Scan for the cell matching the given text and deliver its (X, Y) coordinate at center. 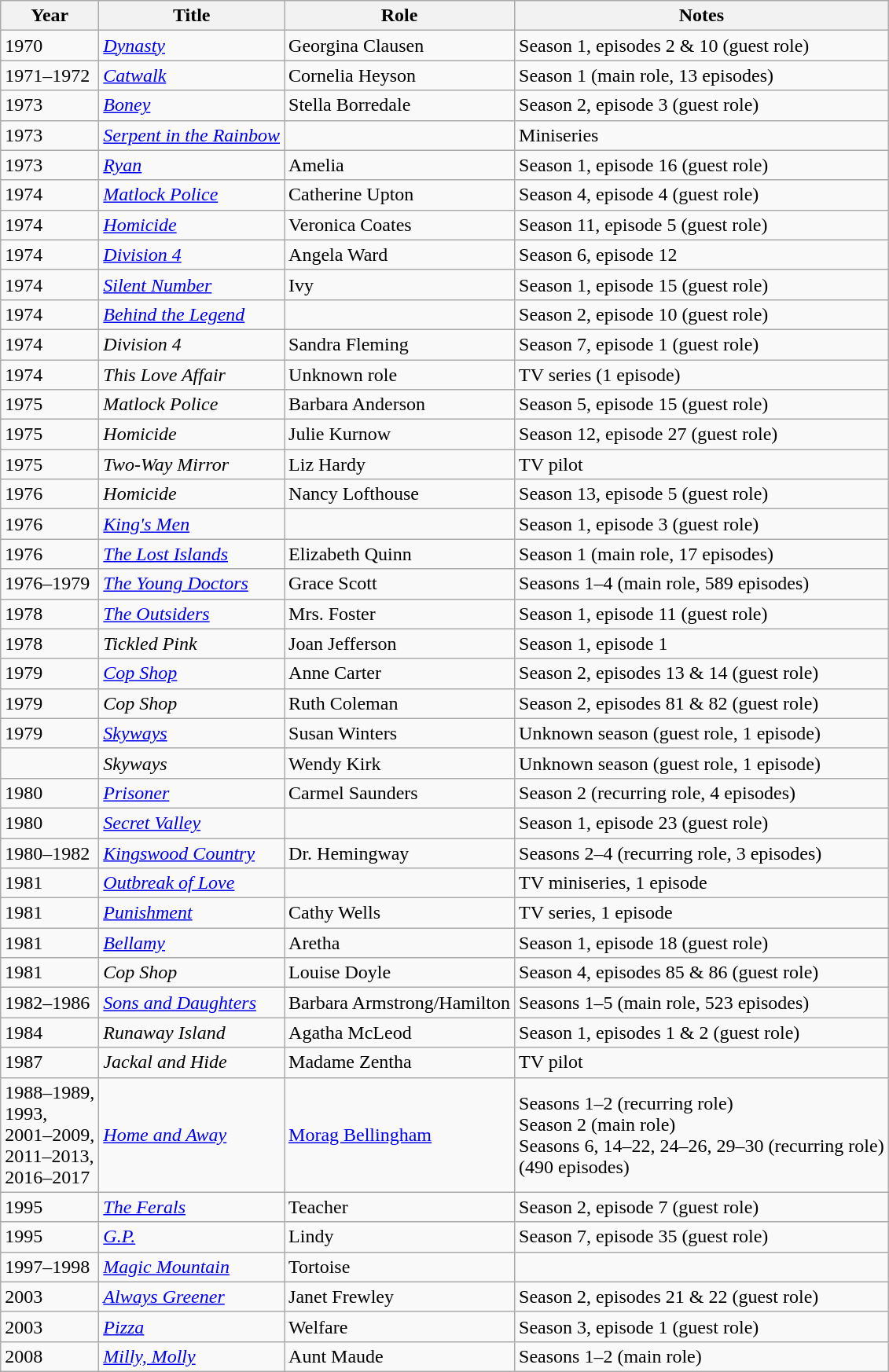
Wendy Kirk (399, 763)
Lindy (399, 1237)
Magic Mountain (192, 1267)
Sons and Daughters (192, 1003)
1980–1982 (50, 853)
Year (50, 16)
Season 3, episode 1 (guest role) (702, 1326)
Ivy (399, 284)
Seasons 2–4 (recurring role, 3 episodes) (702, 853)
Home and Away (192, 1135)
The Lost Islands (192, 554)
1988–1989,1993,2001–2009,2011–2013,2016–2017 (50, 1135)
Madame Zentha (399, 1062)
Season 6, episode 12 (702, 255)
Barbara Armstrong/Hamilton (399, 1003)
Season 2, episodes 21 & 22 (guest role) (702, 1297)
Secret Valley (192, 823)
1984 (50, 1033)
Season 7, episode 1 (guest role) (702, 344)
Mrs. Foster (399, 614)
Welfare (399, 1326)
TV series (1 episode) (702, 375)
Season 4, episodes 85 & 86 (guest role) (702, 973)
Serpent in the Rainbow (192, 135)
Season 1 (main role, 17 episodes) (702, 554)
Season 2, episodes 81 & 82 (guest role) (702, 703)
Title (192, 16)
Role (399, 16)
Georgina Clausen (399, 46)
Ruth Coleman (399, 703)
Ryan (192, 165)
Tortoise (399, 1267)
Catherine Upton (399, 195)
Outbreak of Love (192, 883)
Behind the Legend (192, 314)
Season 12, episode 27 (guest role) (702, 435)
Season 1 (main role, 13 episodes) (702, 75)
Aretha (399, 943)
Seasons 1–4 (main role, 589 episodes) (702, 584)
1970 (50, 46)
Kingswood Country (192, 853)
Season 1, episodes 1 & 2 (guest role) (702, 1033)
Janet Frewley (399, 1297)
Joan Jefferson (399, 644)
Boney (192, 105)
Season 2, episode 7 (guest role) (702, 1207)
Season 1, episode 15 (guest role) (702, 284)
Season 1, episode 11 (guest role) (702, 614)
The Ferals (192, 1207)
Season 1, episode 23 (guest role) (702, 823)
Season 7, episode 35 (guest role) (702, 1237)
Season 2, episode 10 (guest role) (702, 314)
Season 11, episode 5 (guest role) (702, 225)
1976–1979 (50, 584)
Elizabeth Quinn (399, 554)
Season 2 (recurring role, 4 episodes) (702, 793)
King's Men (192, 524)
1971–1972 (50, 75)
TV series, 1 episode (702, 913)
Season 13, episode 5 (guest role) (702, 494)
Julie Kurnow (399, 435)
Season 1, episode 16 (guest role) (702, 165)
Amelia (399, 165)
Nancy Lofthouse (399, 494)
Always Greener (192, 1297)
Jackal and Hide (192, 1062)
Cathy Wells (399, 913)
1982–1986 (50, 1003)
Sandra Fleming (399, 344)
Prisoner (192, 793)
Aunt Maude (399, 1356)
Season 1, episode 1 (702, 644)
1987 (50, 1062)
Agatha McLeod (399, 1033)
Stella Borredale (399, 105)
The Young Doctors (192, 584)
Notes (702, 16)
The Outsiders (192, 614)
This Love Affair (192, 375)
Season 1, episodes 2 & 10 (guest role) (702, 46)
Punishment (192, 913)
TV miniseries, 1 episode (702, 883)
Season 1, episode 18 (guest role) (702, 943)
Angela Ward (399, 255)
Seasons 1–2 (main role) (702, 1356)
Season 4, episode 4 (guest role) (702, 195)
Season 2, episodes 13 & 14 (guest role) (702, 673)
Seasons 1–5 (main role, 523 episodes) (702, 1003)
Unknown role (399, 375)
Season 5, episode 15 (guest role) (702, 405)
Miniseries (702, 135)
Carmel Saunders (399, 793)
Cornelia Heyson (399, 75)
Two-Way Mirror (192, 464)
G.P. (192, 1237)
Bellamy (192, 943)
Dr. Hemingway (399, 853)
Barbara Anderson (399, 405)
Teacher (399, 1207)
Dynasty (192, 46)
Silent Number (192, 284)
Season 1, episode 3 (guest role) (702, 524)
Seasons 1–2 (recurring role)Season 2 (main role)Seasons 6, 14–22, 24–26, 29–30 (recurring role)(490 episodes) (702, 1135)
Susan Winters (399, 733)
Veronica Coates (399, 225)
Grace Scott (399, 584)
Catwalk (192, 75)
2008 (50, 1356)
Milly, Molly (192, 1356)
Season 2, episode 3 (guest role) (702, 105)
Tickled Pink (192, 644)
Louise Doyle (399, 973)
Liz Hardy (399, 464)
Anne Carter (399, 673)
Morag Bellingham (399, 1135)
Runaway Island (192, 1033)
1997–1998 (50, 1267)
Pizza (192, 1326)
